Return (X, Y) of the center of cell containing provided text 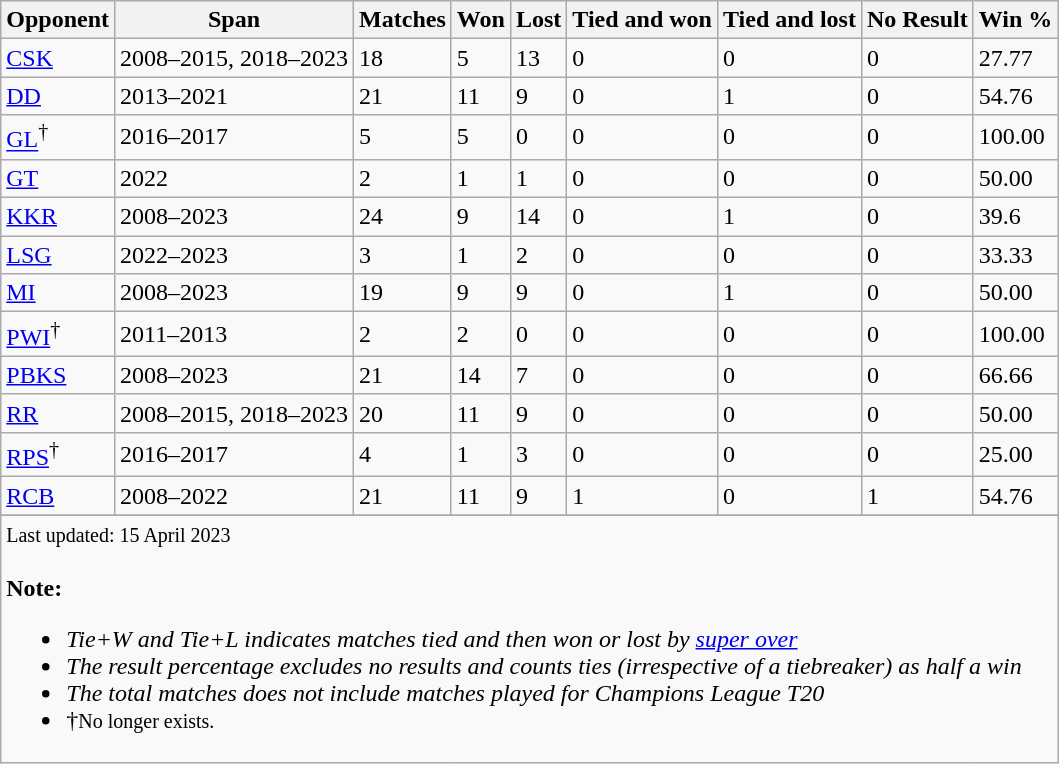
CSK (58, 58)
19 (403, 293)
66.66 (1016, 375)
2013–2021 (234, 96)
GL† (58, 138)
33.33 (1016, 255)
2008–2022 (234, 496)
RCB (58, 496)
LSG (58, 255)
2022 (234, 178)
DD (58, 96)
No Result (917, 20)
7 (538, 375)
4 (403, 454)
24 (403, 217)
Win % (1016, 20)
Tied and won (642, 20)
25.00 (1016, 454)
Lost (538, 20)
KKR (58, 217)
Opponent (58, 20)
39.6 (1016, 217)
RPS† (58, 454)
RR (58, 413)
2011–2013 (234, 334)
13 (538, 58)
20 (403, 413)
2022–2023 (234, 255)
GT (58, 178)
Matches (403, 20)
Tied and lost (789, 20)
18 (403, 58)
PWI† (58, 334)
Won (480, 20)
27.77 (1016, 58)
Span (234, 20)
PBKS (58, 375)
MI (58, 293)
